Capture the cell that displays the provided text and extract its [X, Y] central coordinate. 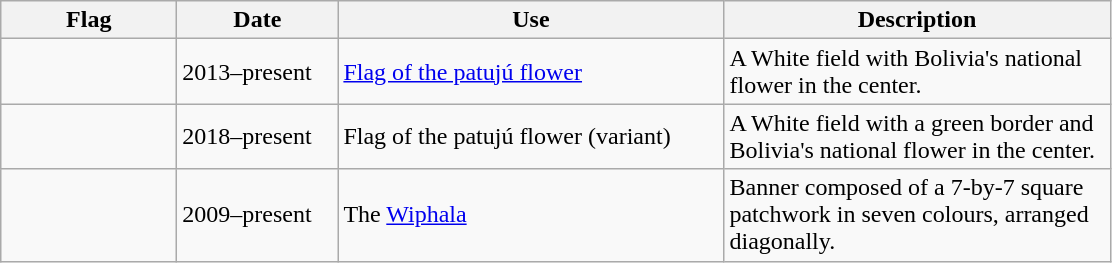
Use [531, 20]
Flag of the patujú flower (variant) [531, 136]
Date [258, 20]
Flag [89, 20]
2013–present [258, 72]
The Wiphala [531, 215]
Description [917, 20]
Banner composed of a 7-by-7 square patchwork in seven colours, arranged diagonally. [917, 215]
A White field with Bolivia's national flower in the center. [917, 72]
2018–present [258, 136]
A White field with a green border and Bolivia's national flower in the center. [917, 136]
2009–present [258, 215]
Flag of the patujú flower [531, 72]
